Detect which cell encompasses the target text, then output its [x, y] center coordinate. 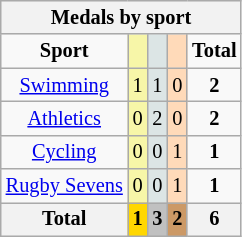
Sport [64, 51]
Rugby Sevens [64, 186]
Swimming [64, 85]
Athletics [64, 118]
6 [214, 219]
Cycling [64, 152]
3 [158, 219]
Medals by sport [122, 17]
